Extract the (x, y) coordinate from the center of the cell holding the provided text.  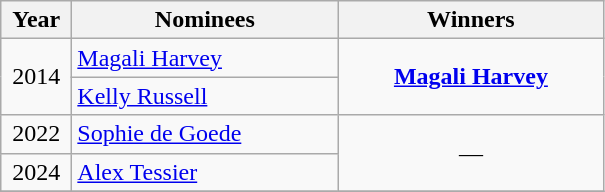
2014 (36, 77)
Sophie de Goede (205, 134)
Nominees (205, 20)
2022 (36, 134)
Year (36, 20)
Winners (471, 20)
2024 (36, 172)
Alex Tessier (205, 172)
— (471, 153)
Kelly Russell (205, 96)
